Scan for the cell matching the given text and deliver its [X, Y] coordinate at center. 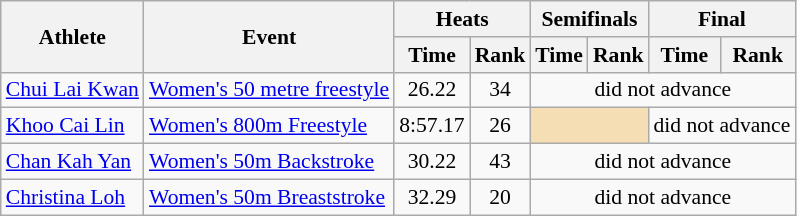
Athlete [72, 36]
Women's 50m Breaststroke [269, 197]
26 [500, 126]
26.22 [432, 90]
20 [500, 197]
Event [269, 36]
Semifinals [589, 19]
Women's 50 metre freestyle [269, 90]
30.22 [432, 162]
Chui Lai Kwan [72, 90]
43 [500, 162]
Women's 800m Freestyle [269, 126]
Christina Loh [72, 197]
Khoo Cai Lin [72, 126]
Chan Kah Yan [72, 162]
34 [500, 90]
8:57.17 [432, 126]
Women's 50m Backstroke [269, 162]
Heats [462, 19]
Final [722, 19]
32.29 [432, 197]
